Scan for the cell matching the given text and deliver its [X, Y] coordinate at center. 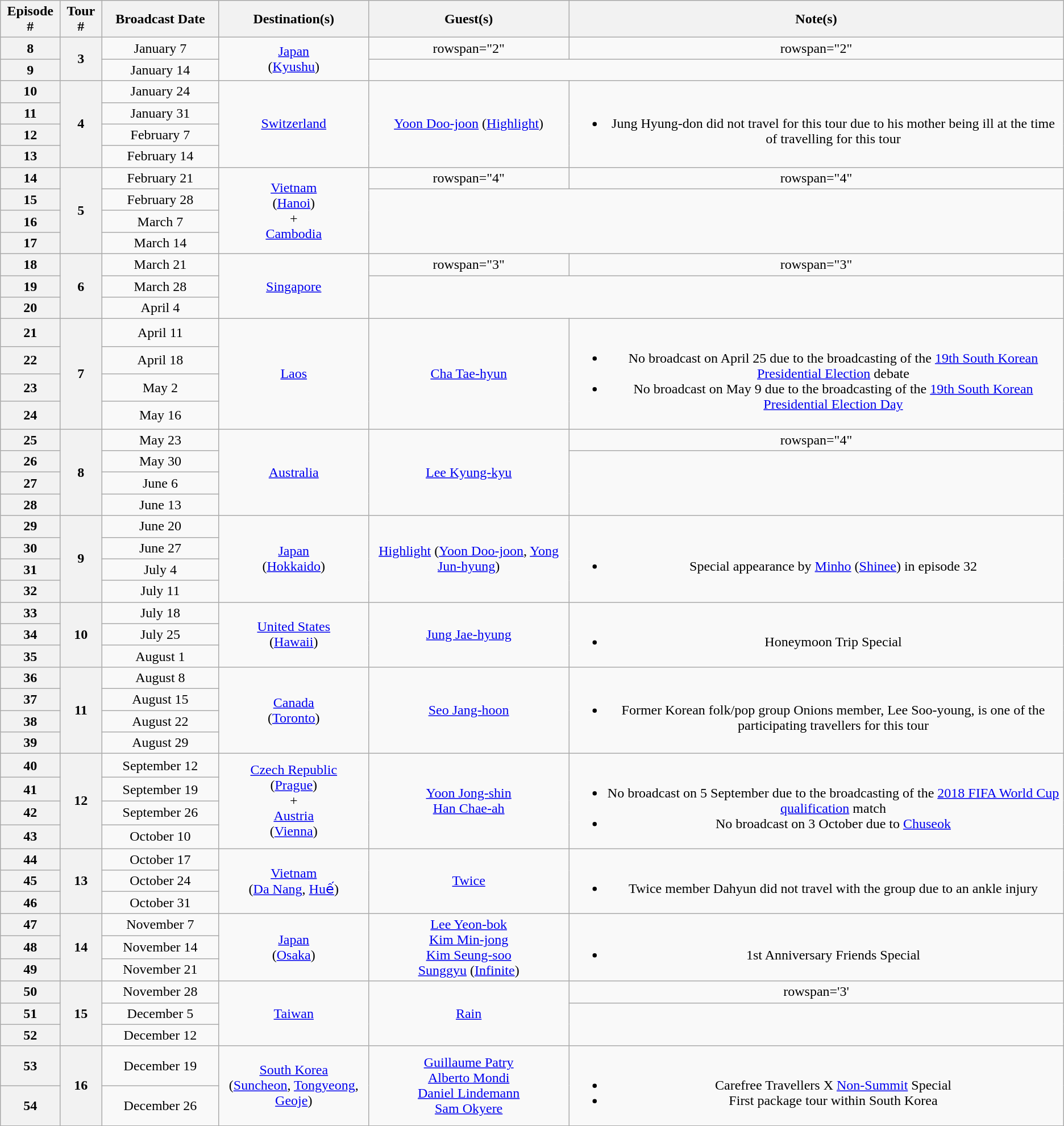
3 [81, 59]
Rain [469, 1013]
Taiwan [294, 1013]
42 [31, 813]
Japan(Hokkaido) [294, 559]
September 12 [160, 766]
Seo Jang-hoon [469, 710]
April 11 [160, 333]
rowspan='3' [816, 992]
Canada(Toronto) [294, 710]
Destination(s) [294, 19]
Jung Jae-hyung [469, 634]
32 [31, 591]
40 [31, 766]
26 [31, 462]
February 21 [160, 178]
Guillaume PatryAlberto MondiDaniel LindemannSam Okyere [469, 1086]
25 [31, 440]
45 [31, 881]
Twice member Dahyun did not travel with the group due to an ankle injury [816, 881]
March 21 [160, 264]
November 21 [160, 970]
Tour # [81, 19]
Highlight (Yoon Doo-joon, Yong Jun-hyung) [469, 559]
Lee Kyung-kyu [469, 472]
43 [31, 837]
No broadcast on 5 September due to the broadcasting of the 2018 FIFA World Cup qualification matchNo broadcast on 3 October due to Chuseok [816, 801]
June 20 [160, 526]
November 28 [160, 992]
Yoon Doo-joon (Highlight) [469, 124]
April 18 [160, 360]
34 [31, 634]
August 22 [160, 721]
7 [81, 374]
46 [31, 903]
17 [31, 243]
29 [31, 526]
Lee Yeon-bokKim Min-jongKim Seung-sooSunggyu (Infinite) [469, 947]
27 [31, 483]
Guest(s) [469, 19]
August 8 [160, 678]
July 25 [160, 634]
33 [31, 613]
June 27 [160, 548]
Episode # [31, 19]
January 24 [160, 92]
May 16 [160, 415]
39 [31, 743]
March 14 [160, 243]
December 12 [160, 1035]
July 4 [160, 570]
54 [31, 1106]
Cha Tae-hyun [469, 374]
4 [81, 124]
September 26 [160, 813]
24 [31, 415]
March 28 [160, 286]
January 7 [160, 48]
February 14 [160, 156]
52 [31, 1035]
37 [31, 699]
January 14 [160, 70]
47 [31, 925]
January 31 [160, 113]
February 28 [160, 200]
Laos [294, 374]
October 31 [160, 903]
August 1 [160, 656]
19 [31, 286]
48 [31, 948]
1st Anniversary Friends Special [816, 947]
44 [31, 859]
Special appearance by Minho (Shinee) in episode 32 [816, 559]
21 [31, 333]
53 [31, 1066]
December 19 [160, 1066]
Yoon Jong-shinHan Chae-ah [469, 801]
May 2 [160, 388]
Honeymoon Trip Special [816, 634]
50 [31, 992]
51 [31, 1013]
February 7 [160, 135]
38 [31, 721]
September 19 [160, 789]
South Korea(Suncheon, Tongyeong, Geoje) [294, 1086]
August 15 [160, 699]
August 29 [160, 743]
Japan(Kyushu) [294, 59]
18 [31, 264]
March 7 [160, 221]
May 30 [160, 462]
35 [31, 656]
49 [31, 970]
June 13 [160, 505]
Czech Republic(Prague)+Austria(Vienna) [294, 801]
23 [31, 388]
July 18 [160, 613]
November 14 [160, 948]
October 24 [160, 881]
July 11 [160, 591]
Broadcast Date [160, 19]
October 17 [160, 859]
30 [31, 548]
36 [31, 678]
April 4 [160, 308]
Vietnam(Hanoi)+Cambodia [294, 210]
May 23 [160, 440]
5 [81, 210]
Switzerland [294, 124]
20 [31, 308]
Former Korean folk/pop group Onions member, Lee Soo-young, is one of the participating travellers for this tour [816, 710]
June 6 [160, 483]
December 26 [160, 1106]
Australia [294, 472]
December 5 [160, 1013]
22 [31, 360]
28 [31, 505]
October 10 [160, 837]
Japan(Osaka) [294, 947]
Note(s) [816, 19]
Carefree Travellers X Non-Summit SpecialFirst package tour within South Korea [816, 1086]
Jung Hyung-don did not travel for this tour due to his mother being ill at the time of travelling for this tour [816, 124]
November 7 [160, 925]
Singapore [294, 286]
Twice [469, 881]
41 [31, 789]
Vietnam(Da Nang, Huế) [294, 881]
United States(Hawaii) [294, 634]
6 [81, 286]
31 [31, 570]
